Locate the cell with the specified text and output its (x, y) center coordinate. 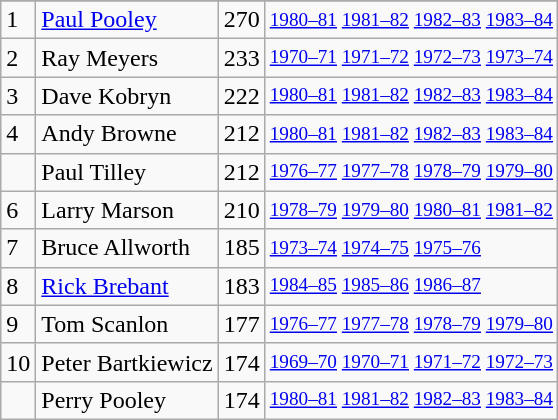
Bruce Allworth (127, 248)
Paul Pooley (127, 20)
Larry Marson (127, 210)
270 (242, 20)
2 (18, 58)
185 (242, 248)
1978–79 1979–80 1980–81 1981–82 (411, 210)
222 (242, 96)
Andy Browne (127, 134)
3 (18, 96)
Paul Tilley (127, 172)
210 (242, 210)
7 (18, 248)
6 (18, 210)
177 (242, 324)
1984–85 1985–86 1986–87 (411, 286)
8 (18, 286)
Dave Kobryn (127, 96)
233 (242, 58)
4 (18, 134)
9 (18, 324)
183 (242, 286)
1 (18, 20)
Ray Meyers (127, 58)
1969–70 1970–71 1971–72 1972–73 (411, 362)
Perry Pooley (127, 400)
1973–74 1974–75 1975–76 (411, 248)
Rick Brebant (127, 286)
1970–71 1971–72 1972–73 1973–74 (411, 58)
Tom Scanlon (127, 324)
Peter Bartkiewicz (127, 362)
10 (18, 362)
